Determine the (x, y) coordinate at the center of the cell enclosing the given text.  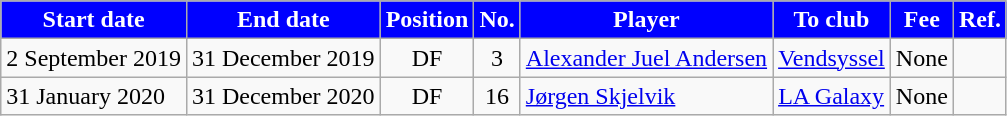
2 September 2019 (94, 58)
31 December 2019 (283, 58)
Player (646, 20)
Jørgen Skjelvik (646, 96)
Ref. (980, 20)
Fee (922, 20)
Start date (94, 20)
To club (832, 20)
Vendsyssel (832, 58)
3 (497, 58)
No. (497, 20)
Alexander Juel Andersen (646, 58)
LA Galaxy (832, 96)
31 December 2020 (283, 96)
Position (427, 20)
16 (497, 96)
31 January 2020 (94, 96)
End date (283, 20)
